Capture the cell that displays the provided text and extract its (X, Y) central coordinate. 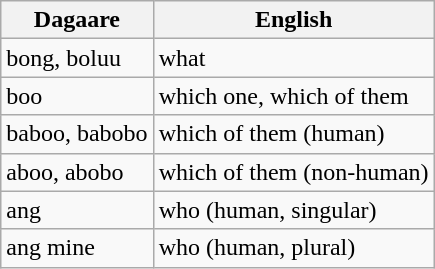
English (294, 20)
what (294, 58)
which of them (human) (294, 134)
baboo, babobo (77, 134)
ang mine (77, 248)
boo (77, 96)
who (human, singular) (294, 210)
bong, boluu (77, 58)
aboo, abobo (77, 172)
who (human, plural) (294, 248)
ang (77, 210)
which of them (non-human) (294, 172)
which one, which of them (294, 96)
Dagaare (77, 20)
